Identify which cell holds the provided text, then report its [X, Y] central coordinate. 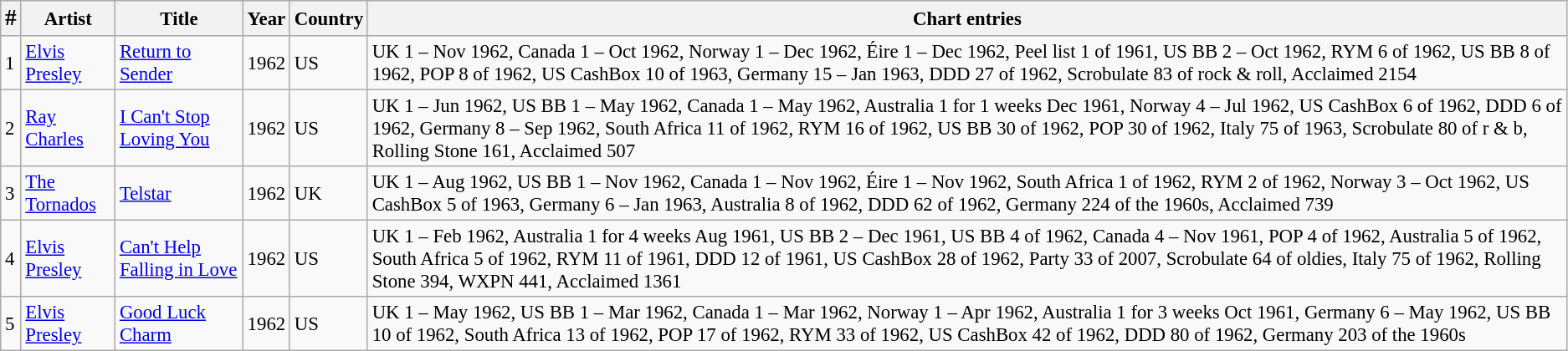
Good Luck Charm [179, 324]
Return to Sender [179, 64]
Can't Help Falling in Love [179, 259]
UK [328, 194]
Country [328, 18]
4 [11, 259]
Ray Charles [69, 129]
# [11, 18]
2 [11, 129]
The Tornados [69, 194]
Year [266, 18]
5 [11, 324]
3 [11, 194]
Artist [69, 18]
I Can't Stop Loving You [179, 129]
Chart entries [967, 18]
Title [179, 18]
Telstar [179, 194]
1 [11, 64]
